Locate the cell with the specified text and output its [X, Y] center coordinate. 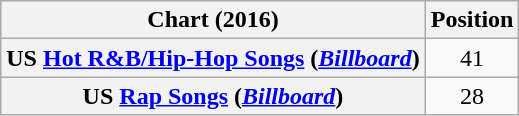
US Rap Songs (Billboard) [213, 96]
Chart (2016) [213, 20]
41 [472, 58]
Position [472, 20]
US Hot R&B/Hip-Hop Songs (Billboard) [213, 58]
28 [472, 96]
